Detect which cell encompasses the target text, then output its (X, Y) center coordinate. 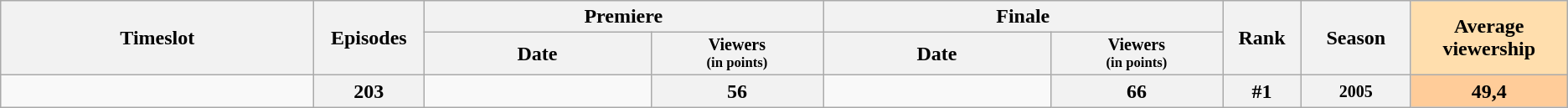
Season (1355, 39)
56 (737, 91)
Rank (1262, 39)
66 (1137, 91)
Timeslot (157, 39)
Episodes (369, 39)
49,4 (1489, 91)
2005 (1355, 91)
203 (369, 91)
Finale (1024, 17)
Premiere (623, 17)
Average viewership (1489, 39)
#1 (1262, 91)
